Detect which cell encompasses the target text, then output its (X, Y) center coordinate. 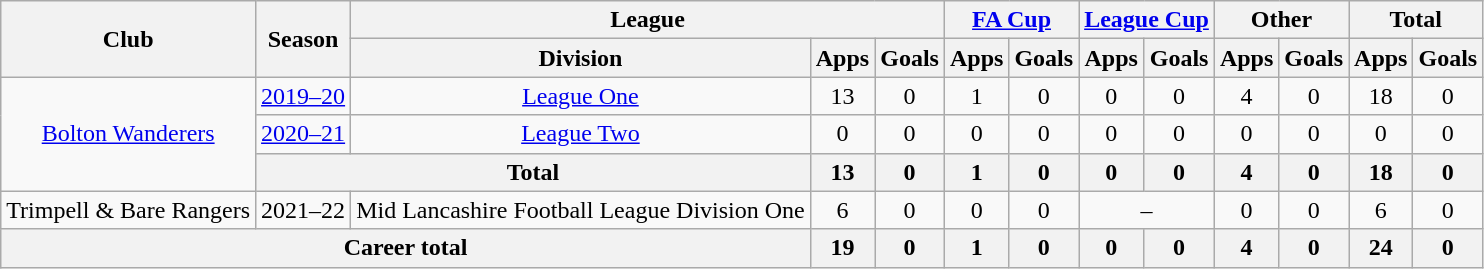
League Two (581, 134)
League One (581, 96)
19 (842, 248)
– (1147, 210)
Other (1281, 20)
League (648, 20)
24 (1381, 248)
Club (128, 39)
2019–20 (304, 96)
2020–21 (304, 134)
Bolton Wanderers (128, 134)
2021–22 (304, 210)
Trimpell & Bare Rangers (128, 210)
Mid Lancashire Football League Division One (581, 210)
FA Cup (1011, 20)
League Cup (1147, 20)
Season (304, 39)
Career total (406, 248)
Division (581, 58)
